From the cell containing the given text, extract its center point as [X, Y] coordinate. 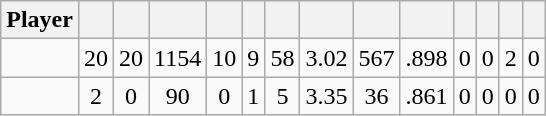
.898 [426, 58]
567 [376, 58]
1 [254, 96]
10 [224, 58]
36 [376, 96]
1154 [178, 58]
.861 [426, 96]
3.35 [326, 96]
9 [254, 58]
5 [282, 96]
Player [40, 20]
58 [282, 58]
90 [178, 96]
3.02 [326, 58]
